Pinpoint the cell where the given text exists, returning its [x, y] midpoint coordinate. 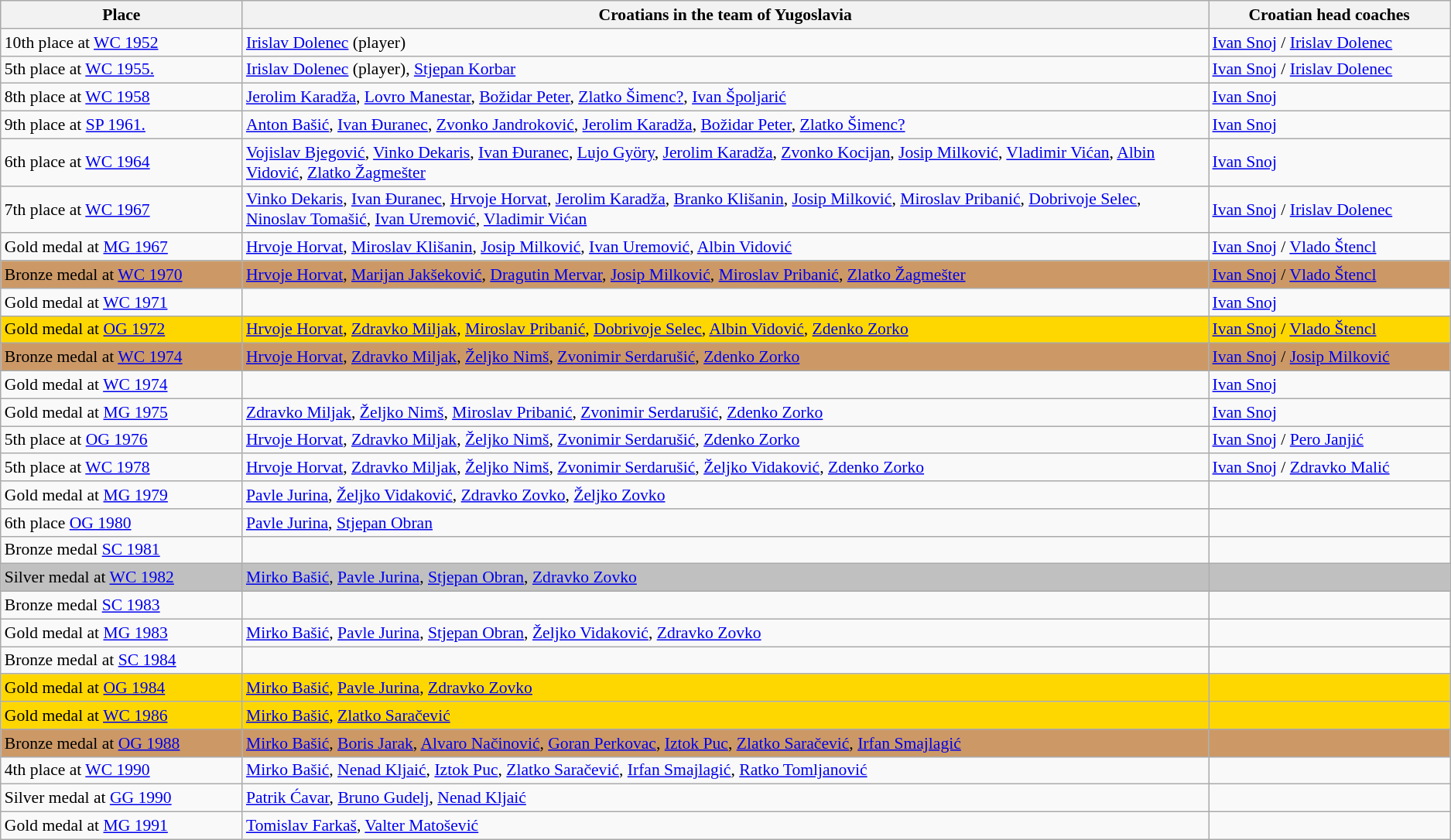
Gold medal at WC 1986 [121, 715]
Patrik Ćavar, Bruno Gudelj, Nenad Kljaić [726, 798]
Jerolim Karadža, Lovro Manestar, Božidar Peter, Zlatko Šimenc?, Ivan Špoljarić [726, 97]
Anton Bašić, Ivan Đuranec, Zvonko Jandroković, Jerolim Karadža, Božidar Peter, Zlatko Šimenc? [726, 125]
Gold medal at MG 1967 [121, 248]
4th place at WC 1990 [121, 770]
Pavle Jurina, Stjepan Obran [726, 523]
Mirko Bašić, Pavle Jurina, Stjepan Obran, Zdravko Zovko [726, 578]
Irislav Dolenec (player), Stjepan Korbar [726, 70]
Zdravko Miljak, Željko Nimš, Miroslav Pribanić, Zvonimir Serdarušić, Zdenko Zorko [726, 412]
Bronze medal SC 1983 [121, 606]
Hrvoje Horvat, Zdravko Miljak, Željko Nimš, Zvonimir Serdarušić, Željko Vidaković, Zdenko Zorko [726, 468]
5th place at OG 1976 [121, 440]
Mirko Bašić, Zlatko Saračević [726, 715]
Hrvoje Horvat, Marijan Jakšeković, Dragutin Mervar, Josip Milković, Miroslav Pribanić, Zlatko Žagmešter [726, 275]
Gold medal at OG 1972 [121, 330]
Silver medal at WC 1982 [121, 578]
8th place at WC 1958 [121, 97]
Pavle Jurina, Željko Vidaković, Zdravko Zovko, Željko Zovko [726, 495]
Gold medal at WC 1971 [121, 302]
Mirko Bašić, Nenad Kljaić, Iztok Puc, Zlatko Saračević, Irfan Smajlagić, Ratko Tomljanović [726, 770]
9th place at SP 1961. [121, 125]
Mirko Bašić, Pavle Jurina, Zdravko Zovko [726, 688]
Gold medal at MG 1991 [121, 826]
Gold medal at OG 1984 [121, 688]
Ivan Snoj / Josip Milković [1330, 357]
6th place at WC 1964 [121, 162]
Bronze medal at WC 1970 [121, 275]
Hrvoje Horvat, Miroslav Klišanin, Josip Milković, Ivan Uremović, Albin Vidović [726, 248]
Bronze medal at WC 1974 [121, 357]
Irislav Dolenec (player) [726, 43]
Hrvoje Horvat, Zdravko Miljak, Miroslav Pribanić, Dobrivoje Selec, Albin Vidović, Zdenko Zorko [726, 330]
5th place at WC 1955. [121, 70]
Gold medal at MG 1979 [121, 495]
Gold medal at MG 1975 [121, 412]
Ivan Snoj / Pero Janjić [1330, 440]
7th place at WC 1967 [121, 209]
Mirko Bašić, Pavle Jurina, Stjepan Obran, Željko Vidaković, Zdravko Zovko [726, 633]
Silver medal at GG 1990 [121, 798]
Bronze medal at OG 1988 [121, 743]
Gold medal at WC 1974 [121, 385]
Croatians in the team of Yugoslavia [726, 15]
Mirko Bašić, Boris Jarak, Alvaro Načinović, Goran Perkovac, Iztok Puc, Zlatko Saračević, Irfan Smajlagić [726, 743]
Gold medal at MG 1983 [121, 633]
Tomislav Farkaš, Valter Matošević [726, 826]
6th place OG 1980 [121, 523]
5th place at WC 1978 [121, 468]
10th place at WC 1952 [121, 43]
Ivan Snoj / Zdravko Malić [1330, 468]
Place [121, 15]
Bronze medal SC 1981 [121, 550]
Croatian head coaches [1330, 15]
Bronze medal at SC 1984 [121, 661]
